Search for the cell housing the specified text and yield its [x, y] center coordinate. 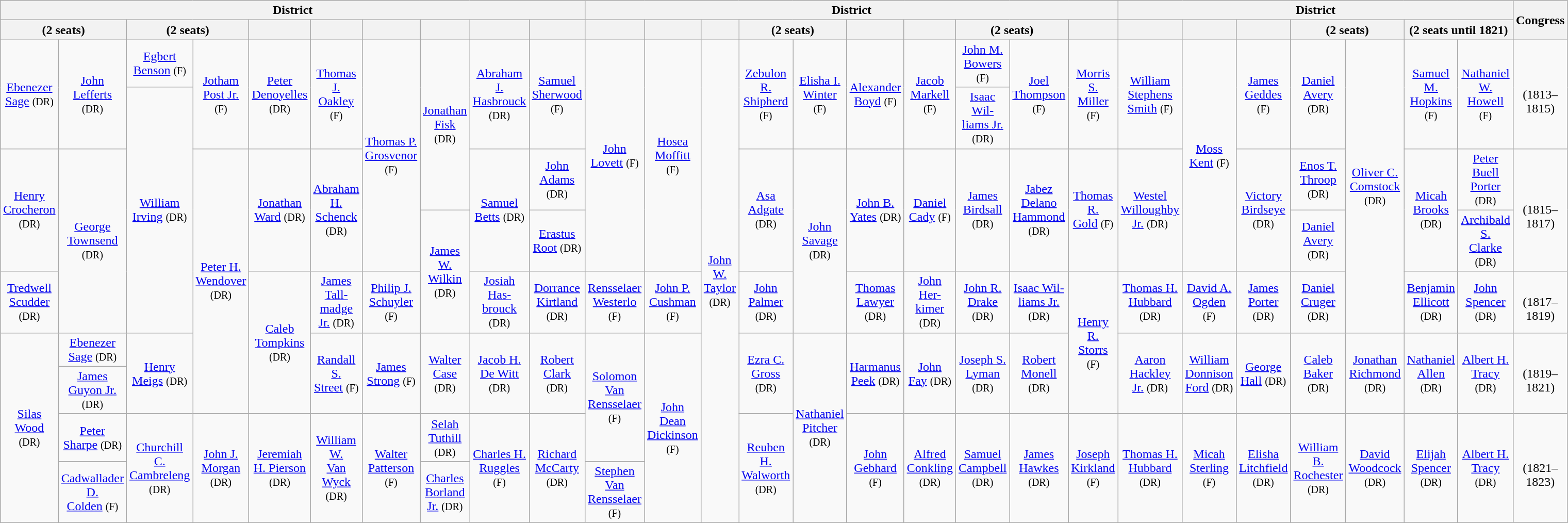
HarmanusPeek (DR) [876, 373]
EgbertBenson (F) [159, 63]
SamuelSherwood(F) [557, 94]
(1817–1819) [1541, 302]
AsaAdgate(DR) [766, 210]
JacobMarkell (F) [930, 94]
PeterDenoyelles(DR) [279, 94]
JothamPost Jr. (F) [221, 94]
DorranceKirtland (DR) [557, 302]
(1819–1821) [1541, 373]
Thomas J.Oakley (F) [336, 94]
JabezDelanoHammond(DR) [1039, 210]
JamesHawkes (DR) [1039, 468]
Peter Sharpe (DR) [92, 437]
John R.Drake (DR) [983, 302]
James W.Wilkin (DR) [445, 271]
JamesStrong (F) [391, 373]
TredwellScudder (DR) [29, 302]
Charles H.Ruggles (F) [499, 468]
DanielCady (F) [930, 210]
JamesGuyon Jr. (DR) [92, 390]
CalebTompkins(DR) [279, 342]
JohnPalmer (DR) [766, 302]
AlexanderBoyd (F) [876, 94]
(1815–1817) [1541, 210]
John J.Morgan(DR) [221, 468]
John DeanDickinson(F) [673, 428]
Solomon VanRensselaer (F) [615, 397]
Peter H.Wendover(DR) [221, 281]
CharlesBorland Jr. (DR) [445, 492]
Enos T.Throop (DR) [1318, 179]
JonathanFisk (DR) [445, 125]
MossKent (F) [1209, 156]
ElishaLitchfield(DR) [1263, 468]
Randall S.Street (F) [336, 373]
AlfredConkling(DR) [930, 468]
John P.Cushman (F) [673, 302]
Abraham J.Hasbrouck(DR) [499, 94]
JoelThompson(F) [1039, 94]
Stephen VanRensselaer (F) [615, 492]
William W.Van Wyck(DR) [336, 468]
(2 seats until 1821) [1458, 30]
Selah Tuthill (DR) [445, 437]
Ezra C.Gross (DR) [766, 373]
Jacob H.De Witt(DR) [499, 373]
HenryR.Storrs(F) [1093, 342]
(1813–1815) [1541, 94]
GeorgeHall (DR) [1263, 373]
Oliver C.Comstock(DR) [1375, 186]
JohnFay (DR) [930, 373]
JamesBirdsall (DR) [983, 210]
MorrisS.Miller(F) [1093, 94]
JonathanRichmond(DR) [1375, 373]
ThomasR.Gold (F) [1093, 210]
Joseph S.Lyman (DR) [983, 373]
NathanielW.Howell (F) [1485, 94]
ErastusRoot (DR) [557, 240]
SamuelBetts (DR) [499, 210]
NathanielAllen (DR) [1431, 373]
John Her-kimer (DR) [930, 302]
BenjaminEllicott (DR) [1431, 302]
Abraham H.Schenck (DR) [336, 210]
JamesPorter (DR) [1263, 302]
HenryMeigs (DR) [159, 373]
HoseaMoffitt (F) [673, 156]
WalterPatterson (F) [391, 468]
WilliamStephensSmith (F) [1150, 94]
(1821–1823) [1541, 468]
JosephKirkland(F) [1093, 468]
RobertMonell (DR) [1039, 373]
Reuben H.Walworth(DR) [766, 468]
James Tall-madge Jr. (DR) [336, 302]
John M.Bowers (F) [983, 63]
RensselaerWesterlo (F) [615, 302]
WilliamDonnisonFord (DR) [1209, 373]
CalebBaker (DR) [1318, 373]
SamuelCampbell(DR) [983, 468]
MicahBrooks(DR) [1431, 210]
JohnAdams (DR) [557, 179]
NathanielPitcher(DR) [820, 428]
Zebulon R.Shipherd(F) [766, 94]
HenryCrocheron(DR) [29, 210]
Congress [1541, 20]
JohnLovett (F) [615, 156]
WilliamIrving (DR) [159, 210]
GeorgeTownsend (DR) [92, 240]
Thomas P.Grosvenor (F) [391, 156]
JohnW.Taylor(DR) [720, 282]
ElijahSpencer(DR) [1431, 468]
Philip J.Schuyler (F) [391, 302]
WalterCase (DR) [445, 373]
John B.Yates (DR) [876, 210]
JohnLefferts (DR) [92, 94]
ThomasLawyer (DR) [876, 302]
JeremiahH. Pierson(DR) [279, 468]
JamesGeddes(F) [1263, 94]
JohnSpencer (DR) [1485, 302]
DanielCruger (DR) [1318, 302]
AaronHackleyJr. (DR) [1150, 373]
Samuel M.Hopkins (F) [1431, 94]
Josiah Has-brouck (DR) [499, 302]
JonathanWard (DR) [279, 210]
DavidWoodcock(DR) [1375, 468]
SilasWood (DR) [29, 428]
JohnSavage(DR) [820, 240]
VictoryBirdseye(DR) [1263, 210]
Cadwallader D.Colden (F) [92, 492]
MicahSterling(F) [1209, 468]
RichardMcCarty(DR) [557, 468]
Elisha I.Winter(F) [820, 94]
Peter BuellPorter (DR) [1485, 179]
WestelWilloughbyJr. (DR) [1150, 210]
William B.Rochester(DR) [1318, 468]
JohnGebhard(F) [876, 468]
RobertClark (DR) [557, 373]
Churchill C.Cambreleng(DR) [159, 468]
David A.Ogden (F) [1209, 302]
Archibald S.Clarke (DR) [1485, 240]
